Extract the [X, Y] coordinate from the center of the cell holding the provided text.  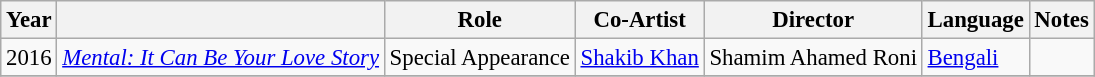
Co-Artist [640, 20]
2016 [29, 58]
Shakib Khan [640, 58]
Bengali [976, 58]
Shamim Ahamed Roni [813, 58]
Director [813, 20]
Special Appearance [480, 58]
Role [480, 20]
Year [29, 20]
Language [976, 20]
Notes [1062, 20]
Mental: It Can Be Your Love Story [220, 58]
